Locate the cell with the specified text and output its [X, Y] center coordinate. 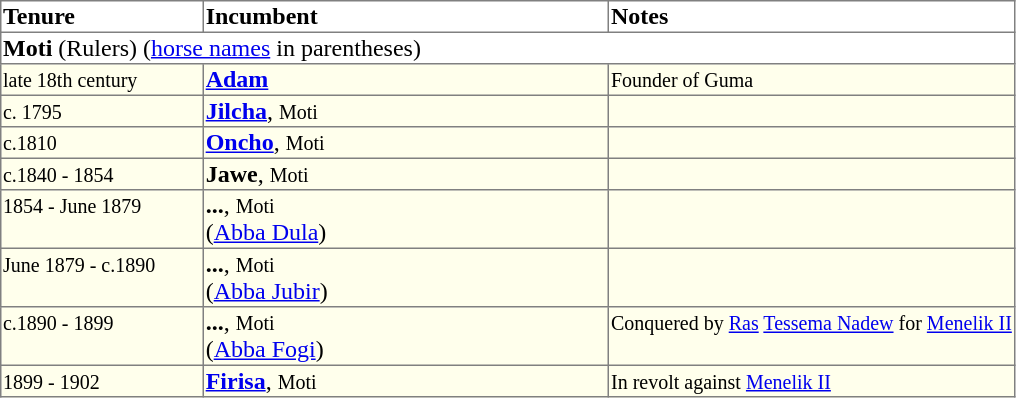
..., Moti(Abba Fogi) [406, 336]
c. 1795 [102, 111]
c.1840 - 1854 [102, 174]
Oncho, Moti [406, 143]
1854 - June 1879 [102, 219]
c.1810 [102, 143]
Moti (Rulers) (horse names in parentheses) [508, 48]
Founder of Guma [812, 80]
c.1890 - 1899 [102, 336]
June 1879 - c.1890 [102, 277]
1899 - 1902 [102, 381]
Firisa, Moti [406, 381]
Tenure [102, 17]
..., Moti(Abba Jubir) [406, 277]
In revolt against Menelik II [812, 381]
Jawe, Moti [406, 174]
Adam [406, 80]
late 18th century [102, 80]
Conquered by Ras Tessema Nadew for Menelik II [812, 336]
Jilcha, Moti [406, 111]
..., Moti(Abba Dula) [406, 219]
Incumbent [406, 17]
Notes [812, 17]
